Search for the cell housing the specified text and yield its (x, y) center coordinate. 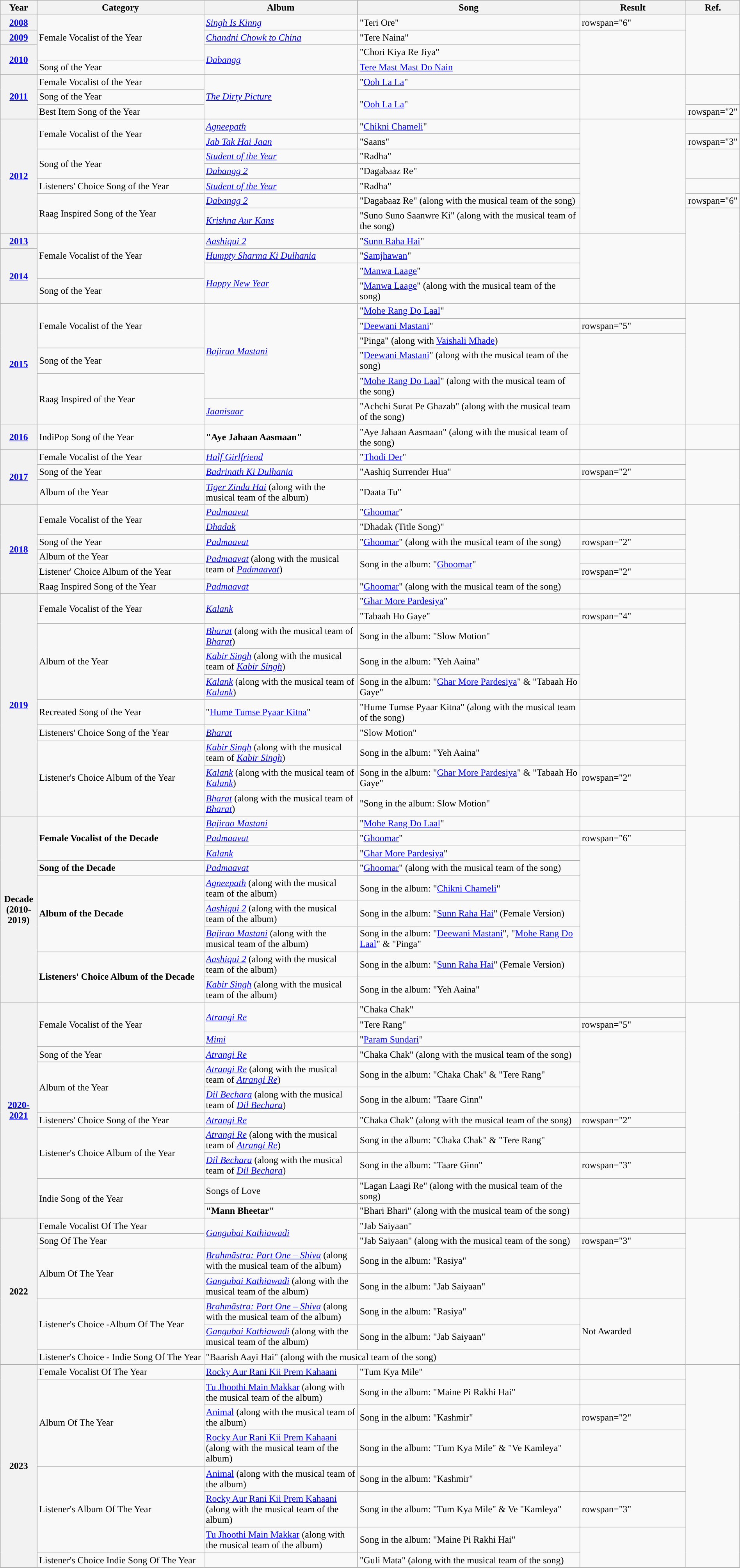
Ref. (713, 8)
Song in the album: "Tum Kya Mile" & "Ve Kamleya" (468, 1448)
Half Girlfriend (281, 457)
Song (468, 8)
"Suno Suno Saanwre Ki" (along with the musical team of the song) (468, 221)
Krishna Aur Kans (281, 221)
"Saans" (468, 141)
"Manwa Laage" (along with the musical team of the song) (468, 291)
"Aashiq Surrender Hua" (468, 472)
Raag Inspired of the Year (120, 399)
"Achchi Surat Pe Ghazab" (along with the musical team of the song) (468, 411)
2010 (19, 60)
Listeners' Choice Album of the Decade (120, 977)
Songs of Love (281, 1191)
Tere Mast Mast Do Nain (468, 67)
"Deewani Mastani" (468, 326)
Dabangg (281, 60)
"Pinga" (along with Vaishali Mhade) (468, 341)
Decade (2010-2019) (19, 909)
Song Of The Year (120, 1241)
Humpty Sharma Ki Dulhania (281, 256)
2020-2021 (19, 1110)
Listener's Album Of The Year (120, 1509)
2009 (19, 37)
Female Vocalist of the Decade (120, 838)
"Mohe Rang Do Laal" (along with the musical team of the song) (468, 386)
"Teri Ore" (468, 23)
Badrinath Ki Dulhania (281, 472)
Listener's Choice - Indie Song Of The Year (120, 1357)
Listener's Choice -Album Of The Year (120, 1324)
Song in the album: "Tum Kya Mile" & Ve "Kamleya" (468, 1509)
Song in the album: "Deewani Mastani", "Mohe Rang Do Laal" & "Pinga" (468, 939)
"Tum Kya Mile" (468, 1372)
"Tere Naina" (468, 37)
Song of the Decade (120, 868)
Listener's Choice Indie Song Of The Year (120, 1560)
The Dirty Picture (281, 97)
Happy New Year (281, 283)
"Baarish Aayi Hai" (along with the musical team of the song) (392, 1357)
"Deewani Mastani" (along with the musical team of the song) (468, 360)
"Samjhawan" (468, 256)
Jaanisaar (281, 411)
Chandni Chowk to China (281, 37)
Kabir Singh (along with the musical team of the album) (281, 989)
Year (19, 8)
"Jab Saiyaan" (468, 1226)
"Aye Jahaan Aasmaan" (along with the musical team of the song) (468, 437)
Rocky Aur Rani Kii Prem Kahaani (281, 1372)
Agneepath (along with the musical team of the album) (281, 888)
"Dhadak (Title Song)" (468, 527)
2018 (19, 549)
2017 (19, 477)
"Chikni Chameli" (468, 126)
"Lagan Laagi Re" (along with the musical team of the song) (468, 1191)
2012 (19, 176)
2011 (19, 97)
Bharat (281, 732)
Mimi (281, 1039)
"Chaka Chak" (468, 1010)
Gangubai Kathiawadi (281, 1233)
Tiger Zinda Hai (along with the musical team of the album) (281, 492)
"Daata Tu" (468, 492)
Agneepath (281, 126)
"Mann Bheetar" (281, 1211)
Album of the Decade (120, 914)
"Guli Mata" (along with the musical team of the song) (468, 1560)
2014 (19, 276)
2022 (19, 1291)
Recreated Song of the Year (120, 712)
2013 (19, 241)
Dhadak (281, 527)
Best Item Song of the Year (120, 112)
"Dagabaaz Re" (468, 171)
2015 (19, 364)
Indie Song of the Year (120, 1199)
2023 (19, 1466)
2019 (19, 705)
2016 (19, 437)
Listener' Choice Album of the Year (120, 572)
"Thodi Der" (468, 457)
Category (120, 8)
"Song in the album: Slow Motion" (468, 803)
"Tere Rang" (468, 1025)
Not Awarded (633, 1332)
Song in the album: "Slow Motion" (468, 636)
Bajirao Mastani (along with the musical team of the album) (281, 939)
Album (281, 8)
Jab Tak Hai Jaan (281, 141)
"Slow Motion" (468, 732)
2008 (19, 23)
"Hume Tumse Pyaar Kitna" (281, 712)
"Dagabaaz Re" (along with the musical team of the song) (468, 201)
"Bhari Bhari" (along with the musical team of the song) (468, 1211)
"Tabaah Ho Gaye" (468, 616)
IndiPop Song of the Year (120, 437)
"Hume Tumse Pyaar Kitna" (along with the musical team of the song) (468, 712)
"Param Sundari" (468, 1039)
Result (633, 8)
rowspan="4" (633, 616)
"Sunn Raha Hai" (468, 241)
Padmaavat (along with the musical team of Padmaavat) (281, 564)
Singh Is Kinng (281, 23)
Song in the album: "Chikni Chameli" (468, 888)
"Manwa Laage" (468, 271)
Aashiqui 2 (281, 241)
Song in the album: "Ghoomar" (468, 564)
"Aye Jahaan Aasmaan" (281, 437)
"Chori Kiya Re Jiya" (468, 52)
"Jab Saiyaan" (along with the musical team of the song) (468, 1241)
